For the text-containing cell, return its midpoint in (x, y) coordinate format. 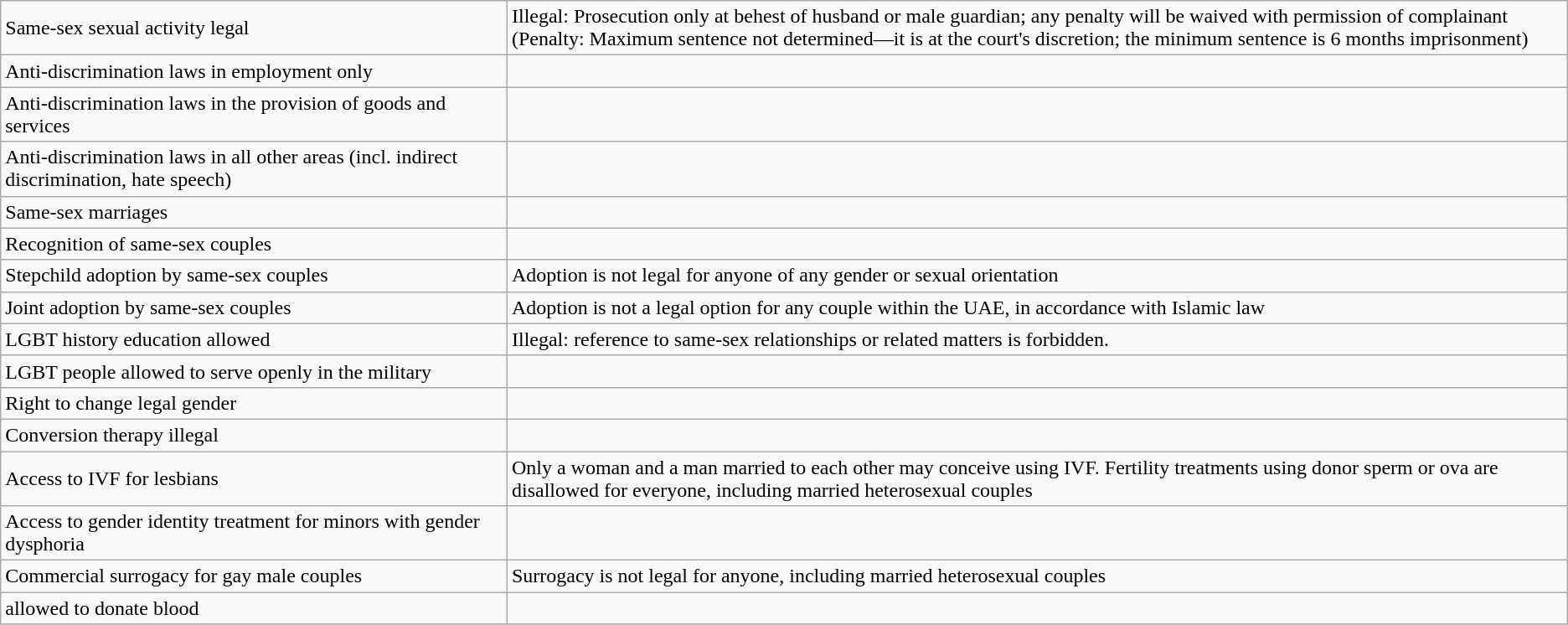
Stepchild adoption by same-sex couples (255, 276)
Right to change legal gender (255, 403)
Joint adoption by same-sex couples (255, 307)
LGBT people allowed to serve openly in the military (255, 371)
Same-sex sexual activity legal (255, 28)
Commercial surrogacy for gay male couples (255, 576)
Anti-discrimination laws in the provision of goods and services (255, 114)
Same-sex marriages (255, 212)
Conversion therapy illegal (255, 435)
Access to IVF for lesbians (255, 478)
Surrogacy is not legal for anyone, including married heterosexual couples (1037, 576)
Access to gender identity treatment for minors with gender dysphoria (255, 533)
Recognition of same-sex couples (255, 244)
LGBT history education allowed (255, 339)
Anti-discrimination laws in all other areas (incl. indirect discrimination, hate speech) (255, 169)
Adoption is not legal for anyone of any gender or sexual orientation (1037, 276)
Anti-discrimination laws in employment only (255, 71)
Adoption is not a legal option for any couple within the UAE, in accordance with Islamic law (1037, 307)
allowed to donate blood (255, 608)
Illegal: reference to same-sex relationships or related matters is forbidden. (1037, 339)
